Provide the [X, Y] coordinate of the cell's center where the given text is located.  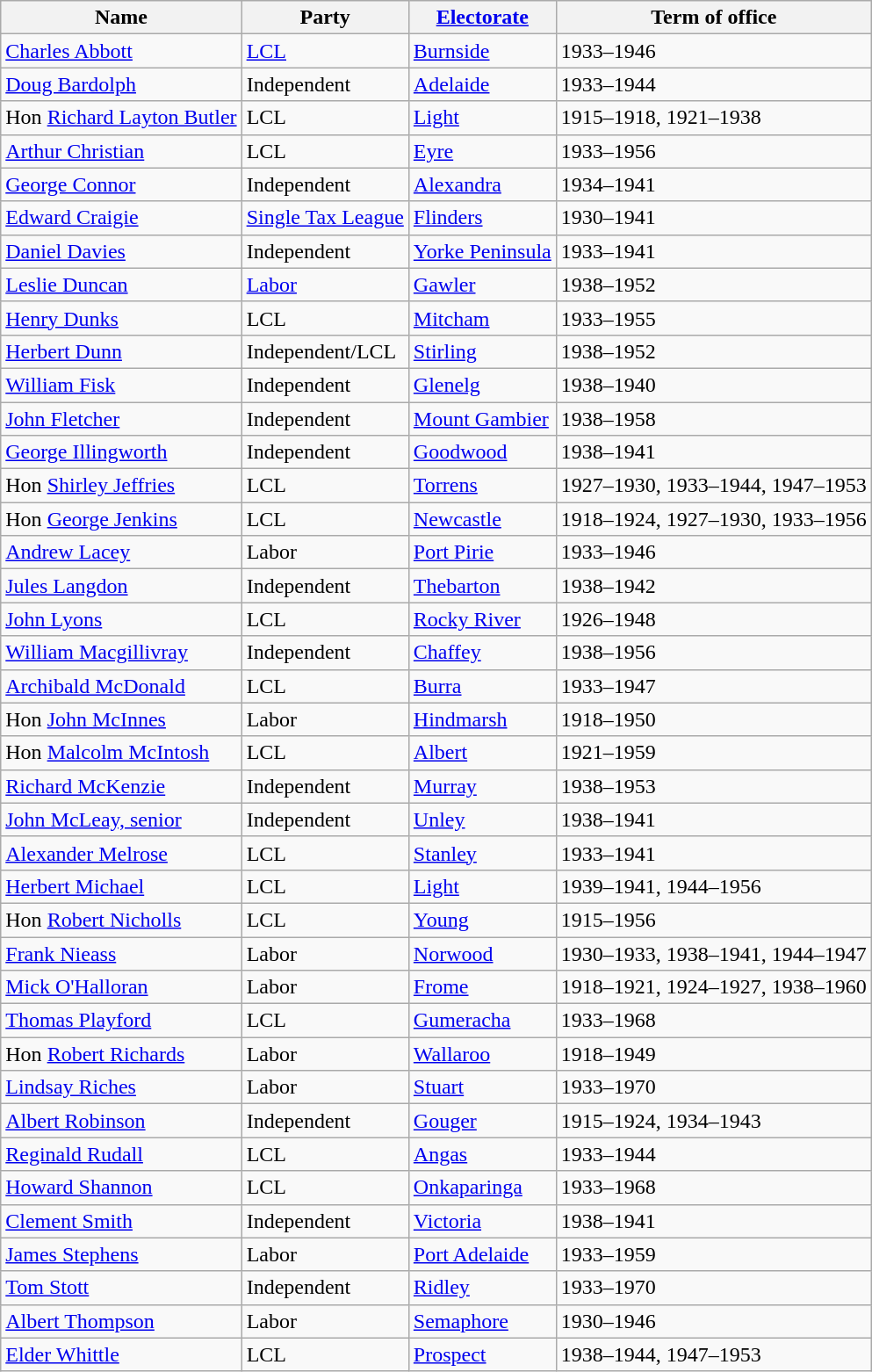
Hon Richard Layton Butler [121, 118]
Elder Whittle [121, 1354]
Stuart [482, 1087]
Onkaparinga [482, 1188]
1930–1941 [713, 218]
Young [482, 920]
1933–1955 [713, 318]
Leslie Duncan [121, 285]
1933–1959 [713, 1254]
1938–1958 [713, 419]
Mick O'Halloran [121, 987]
Glenelg [482, 385]
Independent/LCL [325, 351]
1921–1959 [713, 753]
Port Adelaide [482, 1254]
John Fletcher [121, 419]
Howard Shannon [121, 1188]
Torrens [482, 486]
Richard McKenzie [121, 786]
Reginald Rudall [121, 1154]
Gouger [482, 1121]
Jules Langdon [121, 586]
Alexander Melrose [121, 853]
Edward Craigie [121, 218]
William Macgillivray [121, 653]
Term of office [713, 18]
Arthur Christian [121, 151]
Mitcham [482, 318]
1933–1956 [713, 151]
Eyre [482, 151]
1915–1924, 1934–1943 [713, 1121]
Electorate [482, 18]
Victoria [482, 1221]
Murray [482, 786]
Wallaroo [482, 1054]
Lindsay Riches [121, 1087]
1918–1924, 1927–1930, 1933–1956 [713, 519]
Gumeracha [482, 1021]
Hon John McInnes [121, 719]
Stanley [482, 853]
1915–1956 [713, 920]
Hon Robert Nicholls [121, 920]
Port Pirie [482, 552]
Gawler [482, 285]
John Lyons [121, 619]
Semaphore [482, 1321]
Burnside [482, 51]
Flinders [482, 218]
1926–1948 [713, 619]
Herbert Dunn [121, 351]
1938–1940 [713, 385]
James Stephens [121, 1254]
Party [325, 18]
Thomas Playford [121, 1021]
William Fisk [121, 385]
Albert Thompson [121, 1321]
Doug Bardolph [121, 84]
Chaffey [482, 653]
1938–1956 [713, 653]
1938–1942 [713, 586]
Alexandra [482, 184]
1939–1941, 1944–1956 [713, 886]
Andrew Lacey [121, 552]
Daniel Davies [121, 251]
Newcastle [482, 519]
Hon Shirley Jeffries [121, 486]
Herbert Michael [121, 886]
Albert [482, 753]
George Illingworth [121, 452]
John McLeay, senior [121, 820]
George Connor [121, 184]
1930–1933, 1938–1941, 1944–1947 [713, 953]
Norwood [482, 953]
1938–1944, 1947–1953 [713, 1354]
Single Tax League [325, 218]
1918–1921, 1924–1927, 1938–1960 [713, 987]
Clement Smith [121, 1221]
Ridley [482, 1288]
Tom Stott [121, 1288]
Rocky River [482, 619]
1918–1950 [713, 719]
Angas [482, 1154]
1934–1941 [713, 184]
1930–1946 [713, 1321]
Henry Dunks [121, 318]
Goodwood [482, 452]
Yorke Peninsula [482, 251]
Burra [482, 686]
1918–1949 [713, 1054]
Frome [482, 987]
1938–1953 [713, 786]
1927–1930, 1933–1944, 1947–1953 [713, 486]
Stirling [482, 351]
Adelaide [482, 84]
Hon George Jenkins [121, 519]
Archibald McDonald [121, 686]
Hon Malcolm McIntosh [121, 753]
Thebarton [482, 586]
1933–1947 [713, 686]
Name [121, 18]
Prospect [482, 1354]
Hon Robert Richards [121, 1054]
Frank Nieass [121, 953]
Hindmarsh [482, 719]
1915–1918, 1921–1938 [713, 118]
Charles Abbott [121, 51]
Mount Gambier [482, 419]
Unley [482, 820]
Albert Robinson [121, 1121]
